Identify which cell holds the provided text, then report its (x, y) central coordinate. 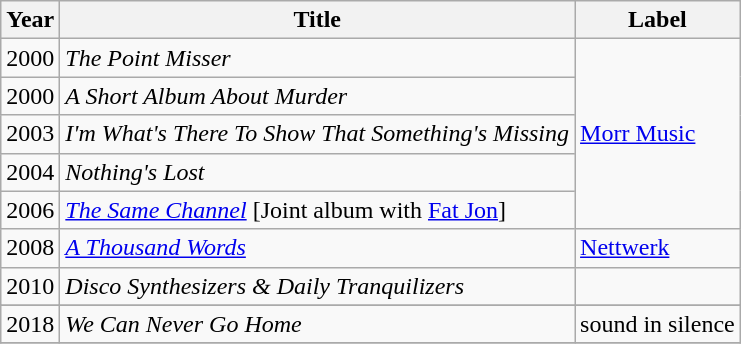
2004 (30, 172)
We Can Never Go Home (318, 324)
Disco Synthesizers & Daily Tranquilizers (318, 286)
Morr Music (658, 134)
Nothing's Lost (318, 172)
2003 (30, 134)
Nettwerk (658, 248)
2018 (30, 324)
Year (30, 20)
The Same Channel [Joint album with Fat Jon] (318, 210)
A Short Album About Murder (318, 96)
2010 (30, 286)
2006 (30, 210)
Title (318, 20)
A Thousand Words (318, 248)
I'm What's There To Show That Something's Missing (318, 134)
Label (658, 20)
The Point Misser (318, 58)
sound in silence (658, 324)
2008 (30, 248)
